Return the (x, y) coordinate for the center point of the cell that contains the specified text.  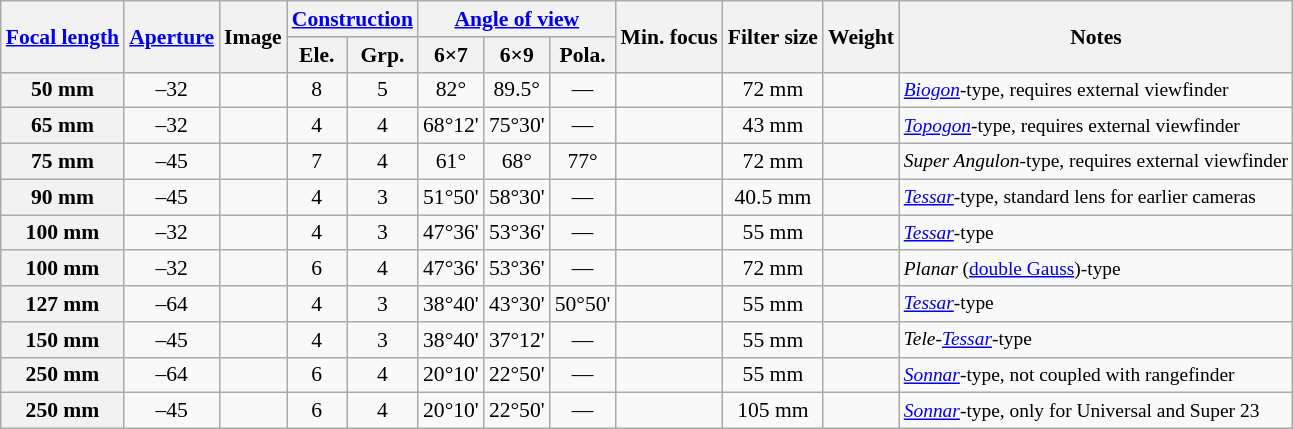
58°30' (517, 197)
Planar (double Gauss)-type (1096, 269)
89.5° (517, 90)
82° (451, 90)
Topogon-type, requires external viewfinder (1096, 126)
Min. focus (670, 36)
65 mm (62, 126)
Ele. (317, 55)
90 mm (62, 197)
37°12' (517, 340)
Biogon-type, requires external viewfinder (1096, 90)
Tele-Tessar-type (1096, 340)
Sonnar-type, not coupled with rangefinder (1096, 375)
8 (317, 90)
Sonnar-type, only for Universal and Super 23 (1096, 411)
68°12' (451, 126)
Image (253, 36)
Construction (352, 19)
6×9 (517, 55)
50 mm (62, 90)
Angle of view (517, 19)
43 mm (773, 126)
43°30' (517, 304)
51°50' (451, 197)
61° (451, 162)
Tessar-type, standard lens for earlier cameras (1096, 197)
75 mm (62, 162)
Grp. (382, 55)
50°50' (583, 304)
7 (317, 162)
6×7 (451, 55)
Notes (1096, 36)
Aperture (172, 36)
68° (517, 162)
40.5 mm (773, 197)
5 (382, 90)
Focal length (62, 36)
Filter size (773, 36)
77° (583, 162)
75°30' (517, 126)
127 mm (62, 304)
105 mm (773, 411)
Pola. (583, 55)
150 mm (62, 340)
Weight (861, 36)
Super Angulon-type, requires external viewfinder (1096, 162)
